Return [X, Y] of the center of cell containing provided text 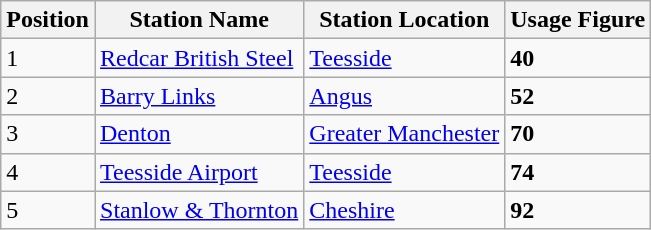
74 [578, 172]
Position [48, 20]
Barry Links [198, 96]
1 [48, 58]
Station Name [198, 20]
Usage Figure [578, 20]
Greater Manchester [404, 134]
Redcar British Steel [198, 58]
Teesside Airport [198, 172]
Denton [198, 134]
Station Location [404, 20]
92 [578, 210]
Stanlow & Thornton [198, 210]
52 [578, 96]
3 [48, 134]
40 [578, 58]
5 [48, 210]
Cheshire [404, 210]
Angus [404, 96]
4 [48, 172]
2 [48, 96]
70 [578, 134]
